Determine the [x, y] coordinate at the center of the cell enclosing the given text.  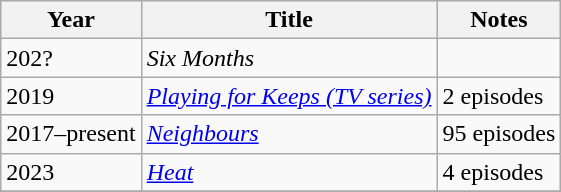
2017–present [71, 134]
Title [289, 20]
Heat [289, 172]
Six Months [289, 58]
Neighbours [289, 134]
Year [71, 20]
95 episodes [499, 134]
2 episodes [499, 96]
Notes [499, 20]
4 episodes [499, 172]
202? [71, 58]
2023 [71, 172]
Playing for Keeps (TV series) [289, 96]
2019 [71, 96]
